Output the (X, Y) coordinate of the center of the cell containing the given text.  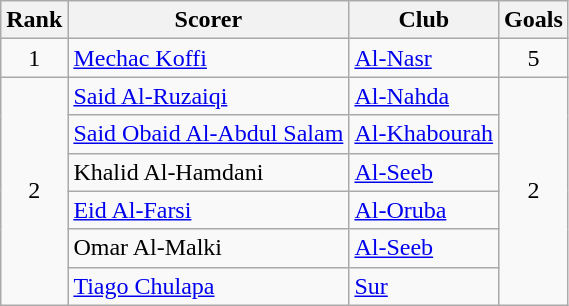
Al-Nasr (424, 58)
Said Al-Ruzaiqi (208, 96)
Eid Al-Farsi (208, 210)
Rank (34, 20)
Al-Oruba (424, 210)
Scorer (208, 20)
Mechac Koffi (208, 58)
1 (34, 58)
5 (534, 58)
Khalid Al-Hamdani (208, 172)
Tiago Chulapa (208, 286)
Said Obaid Al-Abdul Salam (208, 134)
Al-Khabourah (424, 134)
Al-Nahda (424, 96)
Club (424, 20)
Omar Al-Malki (208, 248)
Goals (534, 20)
Sur (424, 286)
